Identify which cell holds the provided text, then report its (x, y) central coordinate. 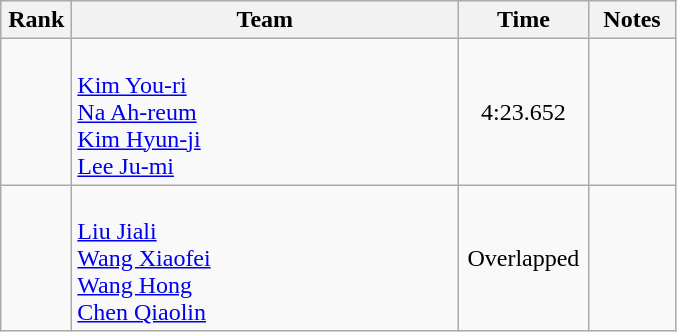
Overlapped (524, 258)
Liu JialiWang XiaofeiWang HongChen Qiaolin (265, 258)
Kim You-riNa Ah-reumKim Hyun-jiLee Ju-mi (265, 112)
Time (524, 20)
Team (265, 20)
Rank (36, 20)
4:23.652 (524, 112)
Notes (632, 20)
